Return [x, y] of the center of cell containing provided text 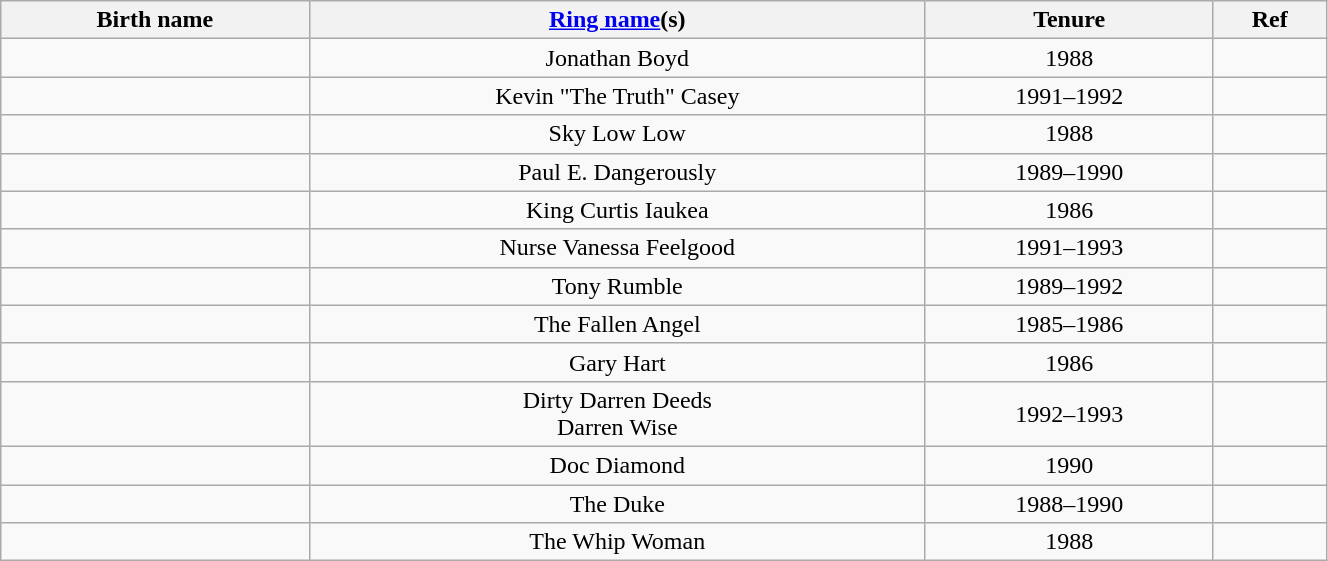
Tony Rumble [617, 286]
Dirty Darren DeedsDarren Wise [617, 414]
King Curtis Iaukea [617, 210]
1988–1990 [1068, 503]
Sky Low Low [617, 134]
Tenure [1068, 20]
Kevin "The Truth" Casey [617, 96]
Birth name [155, 20]
Ring name(s) [617, 20]
The Whip Woman [617, 542]
Jonathan Boyd [617, 58]
Ref [1270, 20]
The Duke [617, 503]
1991–1992 [1068, 96]
Gary Hart [617, 362]
1992–1993 [1068, 414]
1989–1992 [1068, 286]
1985–1986 [1068, 324]
1990 [1068, 465]
1991–1993 [1068, 248]
Paul E. Dangerously [617, 172]
Nurse Vanessa Feelgood [617, 248]
Doc Diamond [617, 465]
1989–1990 [1068, 172]
The Fallen Angel [617, 324]
